Extract the (X, Y) coordinate from the center of the cell holding the provided text.  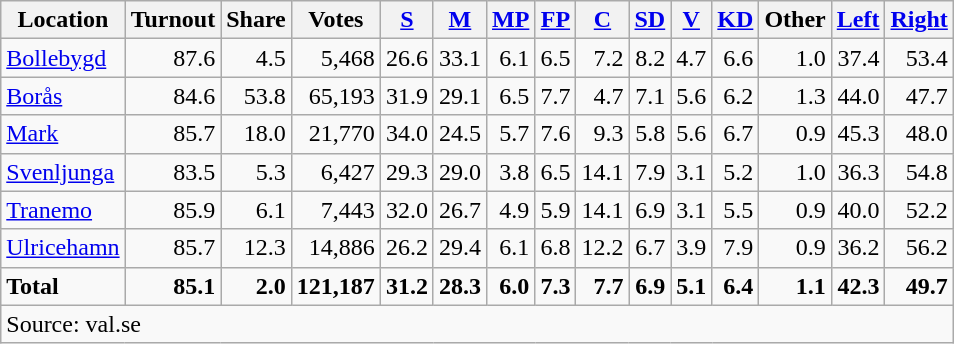
44.0 (858, 96)
7.1 (650, 96)
42.3 (858, 286)
7.6 (556, 134)
Svenljunga (63, 172)
29.4 (460, 248)
7,443 (336, 210)
5.9 (556, 210)
Ulricehamn (63, 248)
5.8 (650, 134)
26.7 (460, 210)
18.0 (256, 134)
37.4 (858, 58)
6.0 (510, 286)
3.9 (692, 248)
26.2 (406, 248)
45.3 (858, 134)
1.1 (795, 286)
2.0 (256, 286)
5.2 (736, 172)
1.3 (795, 96)
M (460, 20)
49.7 (919, 286)
85.1 (173, 286)
6.8 (556, 248)
47.7 (919, 96)
7.2 (602, 58)
Total (63, 286)
121,187 (336, 286)
5.5 (736, 210)
21,770 (336, 134)
31.2 (406, 286)
Left (858, 20)
3.8 (510, 172)
29.3 (406, 172)
33.1 (460, 58)
36.3 (858, 172)
5,468 (336, 58)
48.0 (919, 134)
Location (63, 20)
65,193 (336, 96)
4.9 (510, 210)
5.7 (510, 134)
40.0 (858, 210)
29.1 (460, 96)
7.3 (556, 286)
Right (919, 20)
Tranemo (63, 210)
8.2 (650, 58)
6.4 (736, 286)
28.3 (460, 286)
85.9 (173, 210)
5.1 (692, 286)
V (692, 20)
24.5 (460, 134)
87.6 (173, 58)
54.8 (919, 172)
36.2 (858, 248)
FP (556, 20)
34.0 (406, 134)
MP (510, 20)
4.5 (256, 58)
Bollebygd (63, 58)
Other (795, 20)
6.2 (736, 96)
14,886 (336, 248)
S (406, 20)
56.2 (919, 248)
Mark (63, 134)
31.9 (406, 96)
Source: val.se (478, 324)
C (602, 20)
SD (650, 20)
84.6 (173, 96)
Borås (63, 96)
12.2 (602, 248)
12.3 (256, 248)
26.6 (406, 58)
29.0 (460, 172)
5.3 (256, 172)
53.8 (256, 96)
6.6 (736, 58)
Share (256, 20)
Turnout (173, 20)
53.4 (919, 58)
83.5 (173, 172)
Votes (336, 20)
9.3 (602, 134)
KD (736, 20)
32.0 (406, 210)
6,427 (336, 172)
52.2 (919, 210)
